Identify which cell holds the provided text, then report its (x, y) central coordinate. 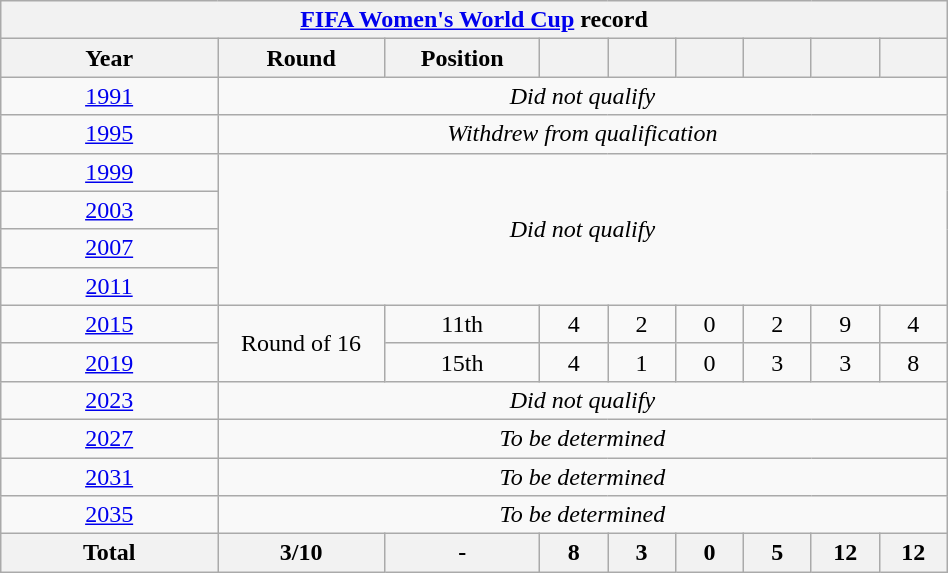
Year (110, 58)
FIFA Women's World Cup record (474, 20)
2003 (110, 210)
Position (462, 58)
1991 (110, 96)
2007 (110, 248)
- (462, 553)
Round (302, 58)
2011 (110, 286)
15th (462, 362)
2027 (110, 438)
1 (642, 362)
11th (462, 324)
1999 (110, 172)
2035 (110, 515)
2031 (110, 477)
Round of 16 (302, 343)
Total (110, 553)
3/10 (302, 553)
5 (777, 553)
2023 (110, 400)
2015 (110, 324)
9 (845, 324)
1995 (110, 134)
Withdrew from qualification (583, 134)
2019 (110, 362)
